Provide the [x, y] coordinate of the cell's center where the given text is located.  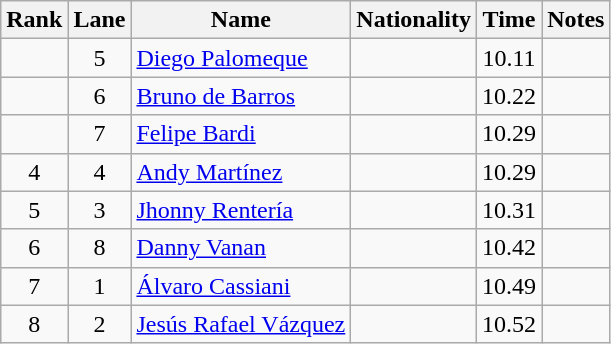
Time [510, 20]
Lane [100, 20]
10.49 [510, 286]
Bruno de Barros [241, 96]
1 [100, 286]
Andy Martínez [241, 172]
Notes [576, 20]
2 [100, 324]
Jhonny Rentería [241, 210]
10.22 [510, 96]
Nationality [414, 20]
Name [241, 20]
3 [100, 210]
Jesús Rafael Vázquez [241, 324]
10.42 [510, 248]
Danny Vanan [241, 248]
Diego Palomeque [241, 58]
10.31 [510, 210]
10.11 [510, 58]
Rank [34, 20]
Felipe Bardi [241, 134]
10.52 [510, 324]
Álvaro Cassiani [241, 286]
